Search for the cell housing the specified text and yield its [X, Y] center coordinate. 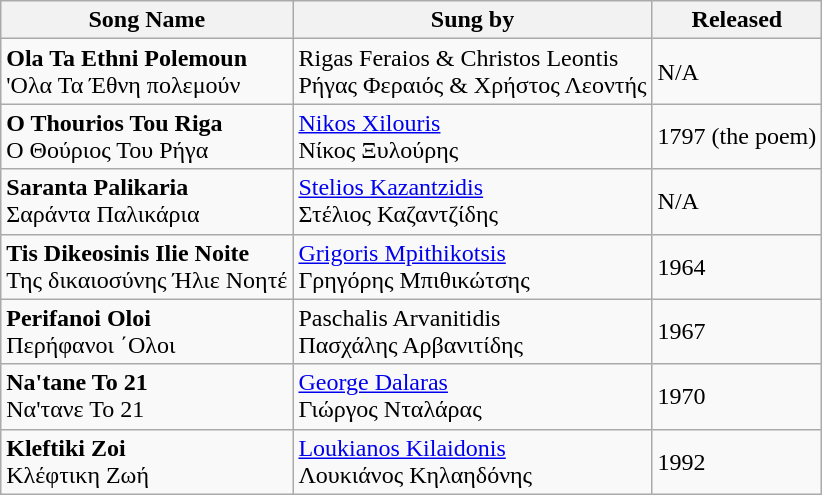
1970 [737, 396]
Rigas Feraios & Christos LeontisΡήγας Φεραιός & Χρήστος Λεοντής [472, 72]
Loukianos KilaidonisΛουκιάνος Κηλαηδόνης [472, 462]
O Thourios Tou RigaΟ Θούριος Του Ρήγα [147, 136]
Paschalis ArvanitidisΠασχάλης Αρβανιτίδης [472, 332]
Grigoris MpithikotsisΓρηγόρης Μπιθικώτσης [472, 266]
Released [737, 20]
1964 [737, 266]
Na'tane To 21Να'τανε Το 21 [147, 396]
Tis Dikeosinis Ilie NoiteΤης δικαιοσύνης Ήλιε Νοητέ [147, 266]
Nikos XilourisΝίκος Ξυλούρης [472, 136]
1967 [737, 332]
George DalarasΓιώργος Νταλάρας [472, 396]
Sung by [472, 20]
1797 (the poem) [737, 136]
Kleftiki ZoiΚλέφτικη Ζωή [147, 462]
1992 [737, 462]
Perifanoi OloiΠερήφανοι ΄Ολοι [147, 332]
Song Name [147, 20]
Ola Ta Ethni Polemoun'Ολα Τα Έθνη πολεμούν [147, 72]
Saranta PalikariaΣαράντα Παλικάρια [147, 202]
Stelios KazantzidisΣτέλιος Καζαντζίδης [472, 202]
